Determine the (x, y) coordinate at the center of the cell enclosing the given text.  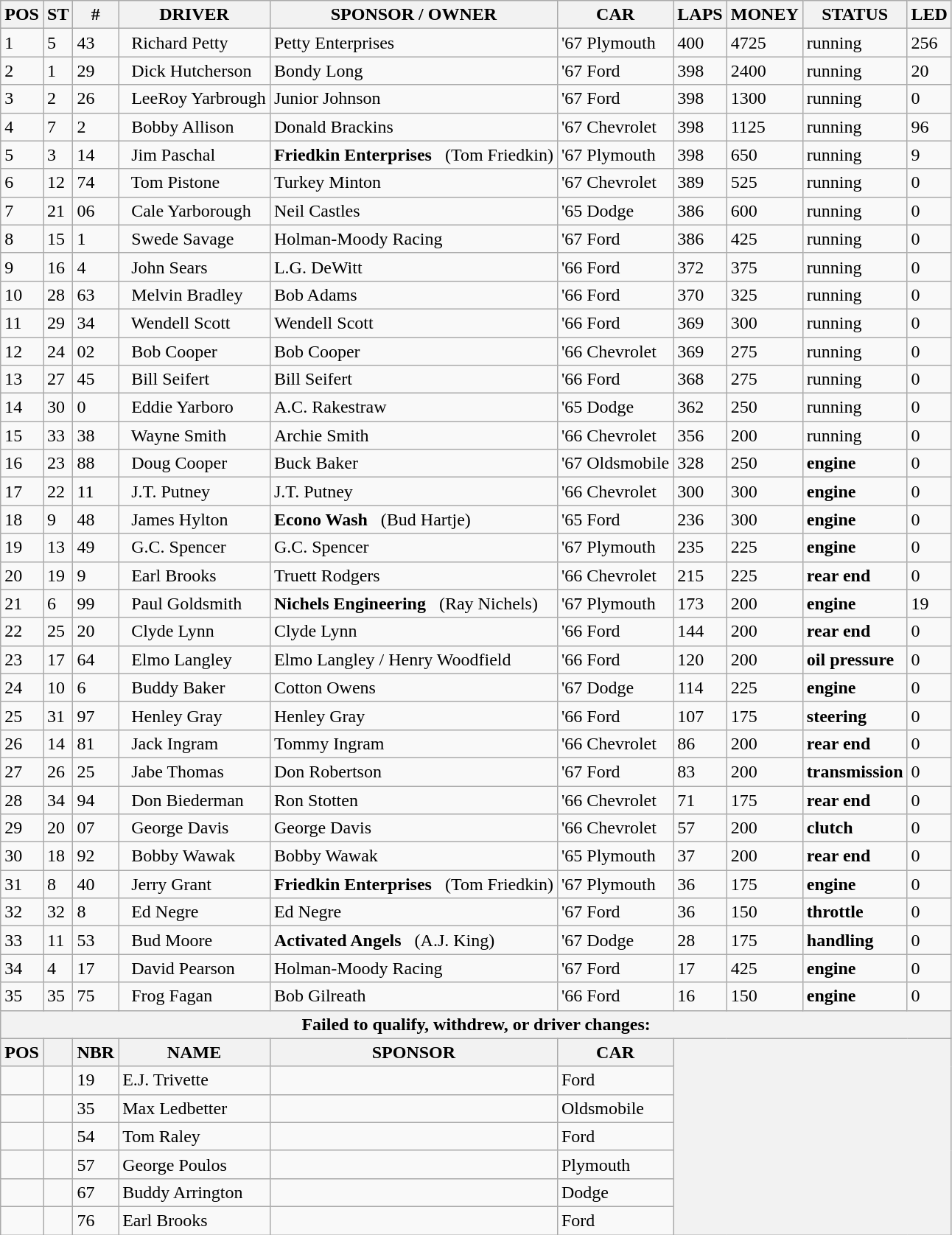
Max Ledbetter (195, 1108)
375 (765, 267)
George Poulos (195, 1164)
88 (96, 463)
Richard Petty (195, 43)
Dick Hutcherson (195, 71)
97 (96, 716)
236 (700, 519)
362 (700, 407)
Archie Smith (413, 435)
steering (855, 716)
53 (96, 940)
Bob Adams (413, 295)
Eddie Yarboro (195, 407)
John Sears (195, 267)
400 (700, 43)
Nichels Engineering (Ray Nichels) (413, 603)
Neil Castles (413, 211)
173 (700, 603)
600 (765, 211)
Buck Baker (413, 463)
650 (765, 155)
144 (700, 632)
Bobby Allison (195, 127)
67 (96, 1192)
STATUS (855, 15)
07 (96, 828)
Tom Raley (195, 1136)
Jabe Thomas (195, 772)
'65 Ford (615, 519)
114 (700, 688)
Elmo Langley / Henry Woodfield (413, 660)
Bob Gilreath (413, 996)
1300 (765, 99)
clutch (855, 828)
throttle (855, 912)
transmission (855, 772)
oil pressure (855, 660)
372 (700, 267)
215 (700, 575)
Failed to qualify, withdrew, or driver changes: (476, 1024)
54 (96, 1136)
ST (57, 15)
38 (96, 435)
Don Biederman (195, 800)
SPONSOR (413, 1052)
92 (96, 856)
63 (96, 295)
Don Robertson (413, 772)
235 (700, 547)
Plymouth (615, 1164)
86 (700, 744)
handling (855, 940)
96 (929, 127)
356 (700, 435)
NBR (96, 1052)
Cotton Owens (413, 688)
02 (96, 351)
Buddy Baker (195, 688)
Paul Goldsmith (195, 603)
Bud Moore (195, 940)
370 (700, 295)
81 (96, 744)
49 (96, 547)
06 (96, 211)
328 (700, 463)
LED (929, 15)
Donald Brackins (413, 127)
Doug Cooper (195, 463)
Elmo Langley (195, 660)
Tom Pistone (195, 183)
45 (96, 379)
Ron Stotten (413, 800)
James Hylton (195, 519)
99 (96, 603)
256 (929, 43)
L.G. DeWitt (413, 267)
Cale Yarborough (195, 211)
LeeRoy Yarbrough (195, 99)
74 (96, 183)
# (96, 15)
SPONSOR / OWNER (413, 15)
Wayne Smith (195, 435)
NAME (195, 1052)
1125 (765, 127)
Jack Ingram (195, 744)
A.C. Rakestraw (413, 407)
Melvin Bradley (195, 295)
Buddy Arrington (195, 1192)
Jerry Grant (195, 884)
83 (700, 772)
LAPS (700, 15)
325 (765, 295)
Frog Fagan (195, 996)
368 (700, 379)
'67 Oldsmobile (615, 463)
2400 (765, 71)
48 (96, 519)
71 (700, 800)
Oldsmobile (615, 1108)
Activated Angels (A.J. King) (413, 940)
Jim Paschal (195, 155)
94 (96, 800)
Econo Wash (Bud Hartje) (413, 519)
43 (96, 43)
Tommy Ingram (413, 744)
4725 (765, 43)
525 (765, 183)
107 (700, 716)
'65 Plymouth (615, 856)
120 (700, 660)
Truett Rodgers (413, 575)
MONEY (765, 15)
40 (96, 884)
DRIVER (195, 15)
Swede Savage (195, 239)
E.J. Trivette (195, 1080)
64 (96, 660)
Petty Enterprises (413, 43)
37 (700, 856)
Dodge (615, 1192)
David Pearson (195, 968)
389 (700, 183)
76 (96, 1220)
Turkey Minton (413, 183)
Bondy Long (413, 71)
75 (96, 996)
Junior Johnson (413, 99)
